Return [x, y] of the center of cell containing provided text 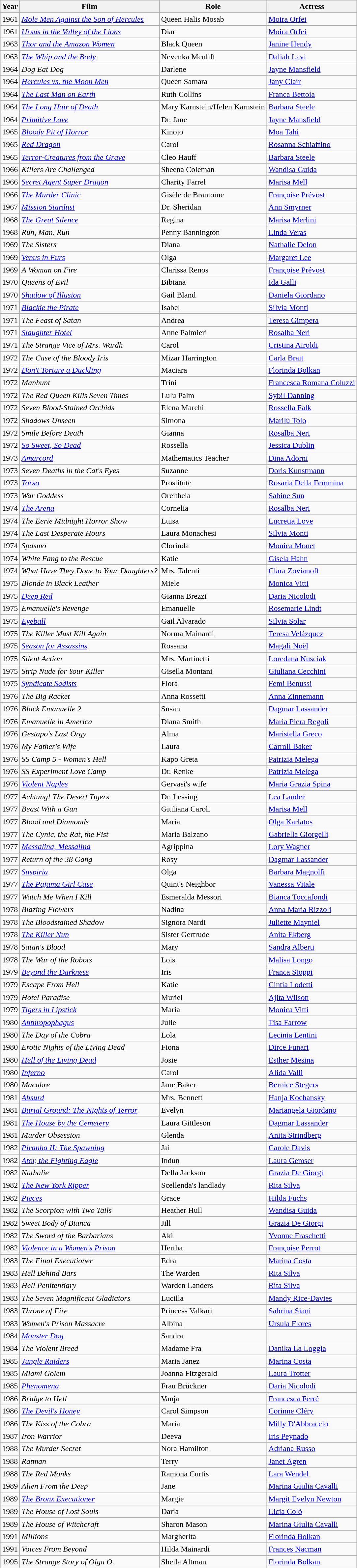
Sandra Alberti [312, 947]
Nathalie [90, 1173]
Giuliana Caroli [213, 809]
Kapo Greta [213, 759]
Luisa [213, 521]
Rossella [213, 445]
Marilù Tolo [312, 420]
Blonde in Black Leather [90, 584]
Cleo Hauff [213, 157]
Fiona [213, 1047]
Lucretia Love [312, 521]
Blood and Diamonds [90, 822]
Dr. Lessing [213, 797]
Strip Nude for Your Killer [90, 671]
Diana [213, 245]
Seven Deaths in the Cat's Eyes [90, 470]
Monica Monet [312, 546]
Hotel Paradise [90, 997]
Run, Man, Run [90, 232]
Margit Evelyn Newton [312, 1499]
Mary [213, 947]
Quint's Neighbor [213, 884]
Laura Gemser [312, 1160]
Women's Prison Massacre [90, 1323]
Mission Stardust [90, 207]
Violent Naples [90, 784]
Jane Baker [213, 1085]
Vanja [213, 1399]
Olga Karlatos [312, 822]
Maria Balzano [213, 834]
Rosaria Della Femmina [312, 483]
Gisèle de Brantome [213, 195]
Charity Farrel [213, 182]
Silent Action [90, 659]
Ajita Wilson [312, 997]
Year [10, 7]
Dr. Sheridan [213, 207]
Teresa Gimpera [312, 320]
Daria [213, 1511]
Mandy Rice-Davies [312, 1298]
Queen Halis Mosab [213, 19]
Laura Trotter [312, 1374]
Sharon Mason [213, 1524]
The Last Desperate Hours [90, 533]
The Killer Nun [90, 934]
Jill [213, 1223]
Sheena Coleman [213, 170]
Rossana [213, 646]
Bianca Toccafondi [312, 897]
Juliette Mayniel [312, 922]
Miami Golem [90, 1374]
Edra [213, 1261]
Francesca Romana Coluzzi [312, 383]
Corinne Cléry [312, 1411]
Flora [213, 684]
Linda Veras [312, 232]
Alma [213, 734]
Frances Nacman [312, 1549]
Dirce Funari [312, 1047]
The Violent Breed [90, 1348]
The War of the Robots [90, 960]
Voices From Beyond [90, 1549]
The Killer Must Kill Again [90, 634]
The Sisters [90, 245]
Malisa Longo [312, 960]
Hell Behind Bars [90, 1273]
Phenomena [90, 1386]
Burial Ground: The Nights of Terror [90, 1110]
Mrs. Martinetti [213, 659]
Piranha II: The Spawning [90, 1148]
Gisela Hahn [312, 558]
SS Camp 5 - Women's Hell [90, 759]
Pieces [90, 1198]
Tisa Farrow [312, 1022]
Ann Smyrner [312, 207]
Esmeralda Messori [213, 897]
Sister Gertrude [213, 934]
The Kiss of the Cobra [90, 1424]
The Devil's Honey [90, 1411]
The Warden [213, 1273]
Lara Wendel [312, 1474]
Frau Brückner [213, 1386]
Andrea [213, 320]
Mole Men Against the Son of Hercules [90, 19]
Madame Fra [213, 1348]
Lulu Palm [213, 395]
Carla Brait [312, 357]
Millions [90, 1536]
Aki [213, 1236]
Manhunt [90, 383]
What Have They Done to Your Daughters? [90, 571]
Esther Mesina [312, 1060]
Carole Davis [312, 1148]
Iris Peynado [312, 1436]
Giuliana Cecchini [312, 671]
Rosanna Schiaffino [312, 144]
Indun [213, 1160]
Dr. Jane [213, 119]
Kinojo [213, 132]
Warden Landers [213, 1286]
The Long Hair of Death [90, 107]
The Feast of Satan [90, 320]
Thor and the Amazon Women [90, 44]
Bridge to Hell [90, 1399]
Janine Hendy [312, 44]
1967 [10, 207]
Albina [213, 1323]
Danika La Loggia [312, 1348]
Yvonne Fraschetti [312, 1236]
Grace [213, 1198]
The Case of the Bloody Iris [90, 357]
Princess Valkari [213, 1311]
Anita Strindberg [312, 1135]
Sabine Sun [312, 496]
Jungle Raiders [90, 1361]
Daniela Giordano [312, 295]
Mrs. Bennett [213, 1098]
Miele [213, 584]
Josie [213, 1060]
The New York Ripper [90, 1185]
Susan [213, 709]
Cornelia [213, 508]
Teresa Velázquez [312, 634]
Nora Hamilton [213, 1449]
Adriana Russo [312, 1449]
Gail Bland [213, 295]
The Sword of the Barbarians [90, 1236]
The Bronx Executioner [90, 1499]
Syndicate Sadists [90, 684]
Dr. Renke [213, 772]
Film [90, 7]
The House of Lost Souls [90, 1511]
Elena Marchi [213, 408]
Ursus in the Valley of the Lions [90, 32]
Actress [312, 7]
The Scorpion with Two Tails [90, 1211]
Terry [213, 1461]
The Red Monks [90, 1474]
Jai [213, 1148]
Vanessa Vitale [312, 884]
Monster Dog [90, 1336]
Beyond the Darkness [90, 972]
Maria Piera Regoli [312, 721]
White Fang to the Rescue [90, 558]
Glenda [213, 1135]
Anna Zinnemann [312, 696]
Murder Obsession [90, 1135]
Emanuelle [213, 609]
The Whip and the Body [90, 57]
Throne of Fire [90, 1311]
Prostitute [213, 483]
Mrs. Talenti [213, 571]
Terror-Creatures from the Grave [90, 157]
Daliah Lavi [312, 57]
Blackie the Pirate [90, 307]
Red Dragon [90, 144]
Emanuelle's Revenge [90, 609]
Clorinda [213, 546]
Eyeball [90, 621]
Gabriella Giorgelli [312, 834]
Maristella Greco [312, 734]
Anna Rossetti [213, 696]
Torso [90, 483]
Lory Wagner [312, 847]
Milly D'Abbraccio [312, 1424]
Margie [213, 1499]
Della Jackson [213, 1173]
The Cynic, the Rat, the Fist [90, 834]
1995 [10, 1561]
Laura Gittleson [213, 1123]
Anita Ekberg [312, 934]
The Red Queen Kills Seven Times [90, 395]
Carol Simpson [213, 1411]
Tigers in Lipstick [90, 1010]
Mizar Harrington [213, 357]
Lucilla [213, 1298]
Slaughter Hotel [90, 332]
Ursula Flores [312, 1323]
Carroll Baker [312, 746]
Laura [213, 746]
Gail Alvarado [213, 621]
Smile Before Death [90, 433]
Regina [213, 220]
Secret Agent Super Dragon [90, 182]
Margherita [213, 1536]
Hell of the Living Dead [90, 1060]
Blazing Flowers [90, 909]
Inferno [90, 1072]
Primitive Love [90, 119]
Macabre [90, 1085]
Ratman [90, 1461]
Return of the 38 Gang [90, 859]
Anthropophagus [90, 1022]
Season for Assassins [90, 646]
The Strange Story of Olga O. [90, 1561]
Mary Karnstein/Helen Karnstein [213, 107]
Rosy [213, 859]
Ator, the Fighting Eagle [90, 1160]
Clara Zovianoff [312, 571]
Ida Galli [312, 282]
The Great Silence [90, 220]
Satan's Blood [90, 947]
Jany Clair [312, 82]
Margaret Lee [312, 257]
Doris Kunstmann [312, 470]
Nadina [213, 909]
Beast With a Gun [90, 809]
The Murder Secret [90, 1449]
Erotic Nights of the Living Dead [90, 1047]
Mathematics Teacher [213, 458]
Barbara Magnolfi [312, 872]
Bloody Pit of Horror [90, 132]
Escape From Hell [90, 985]
Signora Nardi [213, 922]
So Sweet, So Dead [90, 445]
Role [213, 7]
Suspiria [90, 872]
Rosemarie Lindt [312, 609]
Emanuelle in America [90, 721]
Deeva [213, 1436]
Maciara [213, 370]
Queen Samara [213, 82]
The Strange Vice of Mrs. Wardh [90, 345]
The House of Witchcraft [90, 1524]
Femi Benussi [312, 684]
Trini [213, 383]
Jane [213, 1486]
Cintia Lodetti [312, 985]
Gianna [213, 433]
The Day of the Cobra [90, 1035]
Sandra [213, 1336]
Moa Tahi [312, 132]
Norma Mainardi [213, 634]
1987 [10, 1436]
Hanja Kochansky [312, 1098]
Black Emanuelle 2 [90, 709]
Heather Hull [213, 1211]
Silvia Solar [312, 621]
Spasmo [90, 546]
Muriel [213, 997]
Gervasi's wife [213, 784]
Dog Eat Dog [90, 69]
Nathalie Delon [312, 245]
Suzanne [213, 470]
Licia Colò [312, 1511]
Laura Monachesi [213, 533]
Shadows Unseen [90, 420]
Darlene [213, 69]
Iris [213, 972]
Bibiana [213, 282]
Hilda Fuchs [312, 1198]
Franca Bettoia [312, 94]
Lea Lander [312, 797]
Seven Blood-Stained Orchids [90, 408]
Anne Palmieri [213, 332]
Achtung! The Desert Tigers [90, 797]
Gestapo's Last Orgy [90, 734]
Ruth Collins [213, 94]
Jessica Dublin [312, 445]
Sweet Body of Bianca [90, 1223]
Simona [213, 420]
Black Queen [213, 44]
Magali Noël [312, 646]
Messalina, Messalina [90, 847]
Oreitheia [213, 496]
Diar [213, 32]
Killers Are Challenged [90, 170]
Iron Warrior [90, 1436]
The Seven Magnificent Gladiators [90, 1298]
The Eerie Midnight Horror Show [90, 521]
Janet Ågren [312, 1461]
Gisella Montani [213, 671]
Joanna Fitzgerald [213, 1374]
Agrippina [213, 847]
The House by the Cemetery [90, 1123]
Françoise Perrot [312, 1248]
Absurd [90, 1098]
Rossella Falk [312, 408]
Anna Maria Rizzoli [312, 909]
The Final Executioner [90, 1261]
Clarissa Renos [213, 270]
Hercules vs. the Moon Men [90, 82]
Bernice Stegers [312, 1085]
Deep Red [90, 596]
Lola [213, 1035]
The Pajama Girl Case [90, 884]
Dina Adorni [312, 458]
Violence in a Women's Prison [90, 1248]
Hilda Mainardi [213, 1549]
Penny Bannington [213, 232]
Franca Stoppi [312, 972]
Sabrina Siani [312, 1311]
My Father's Wife [90, 746]
Gianna Brezzi [213, 596]
Lecinia Lentini [312, 1035]
Alida Valli [312, 1072]
Scellenda's landlady [213, 1185]
The Last Man on Earth [90, 94]
Hell Penitentiary [90, 1286]
Cristina Airoldi [312, 345]
Evelyn [213, 1110]
Isabel [213, 307]
The Big Racket [90, 696]
Marisa Merlini [312, 220]
The Arena [90, 508]
Sheila Altman [213, 1561]
SS Experiment Love Camp [90, 772]
Mariangela Giordano [312, 1110]
Nevenka Menliff [213, 57]
Shadow of Illusion [90, 295]
The Bloodstained Shadow [90, 922]
Hertha [213, 1248]
War Goddess [90, 496]
Lois [213, 960]
Amarcord [90, 458]
The Murder Clinic [90, 195]
Queens of Evil [90, 282]
Alien From the Deep [90, 1486]
Diana Smith [213, 721]
Ramona Curtis [213, 1474]
Sybil Danning [312, 395]
Julie [213, 1022]
Maria Grazia Spina [312, 784]
Francesca Ferré [312, 1399]
A Woman on Fire [90, 270]
Loredana Nusciak [312, 659]
Watch Me When I Kill [90, 897]
Venus in Furs [90, 257]
Don't Torture a Duckling [90, 370]
Maria Janez [213, 1361]
